For the text-containing cell, return its midpoint in [x, y] coordinate format. 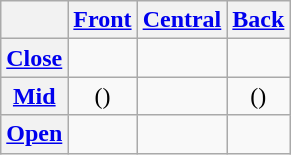
Mid [34, 96]
Front [102, 20]
Open [34, 134]
Central [182, 20]
Back [258, 20]
Close [34, 58]
